Provide the [x, y] coordinate of the cell's center where the given text is located.  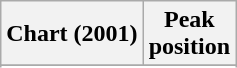
Chart (2001) [72, 34]
Peakposition [189, 34]
